Pinpoint the cell where the given text exists, returning its [x, y] midpoint coordinate. 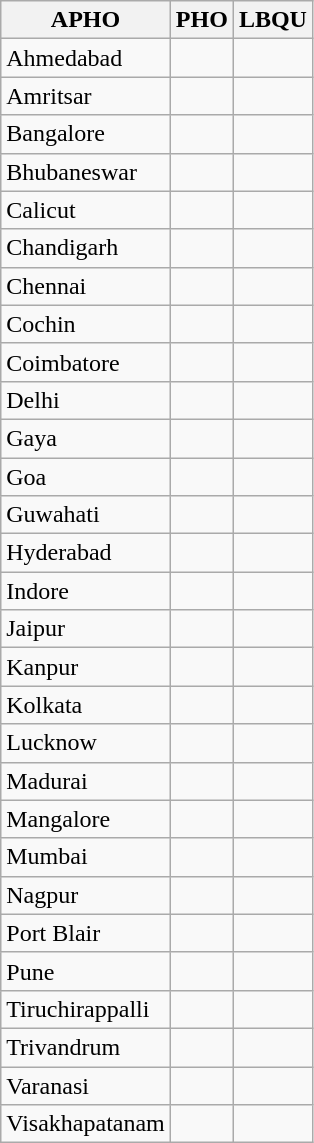
Visakhapatanam [86, 1124]
Gaya [86, 438]
Ahmedabad [86, 58]
Coimbatore [86, 362]
Indore [86, 591]
Jaipur [86, 629]
Delhi [86, 400]
Nagpur [86, 895]
Pune [86, 971]
Kanpur [86, 667]
Kolkata [86, 705]
LBQU [272, 20]
Bangalore [86, 134]
Amritsar [86, 96]
Guwahati [86, 515]
Trivandrum [86, 1047]
Hyderabad [86, 553]
PHO [202, 20]
Calicut [86, 210]
Tiruchirappalli [86, 1009]
Goa [86, 477]
Lucknow [86, 743]
APHO [86, 20]
Varanasi [86, 1085]
Cochin [86, 324]
Chandigarh [86, 248]
Port Blair [86, 933]
Madurai [86, 781]
Chennai [86, 286]
Mangalore [86, 819]
Mumbai [86, 857]
Bhubaneswar [86, 172]
